Locate the cell with the specified text and output its [x, y] center coordinate. 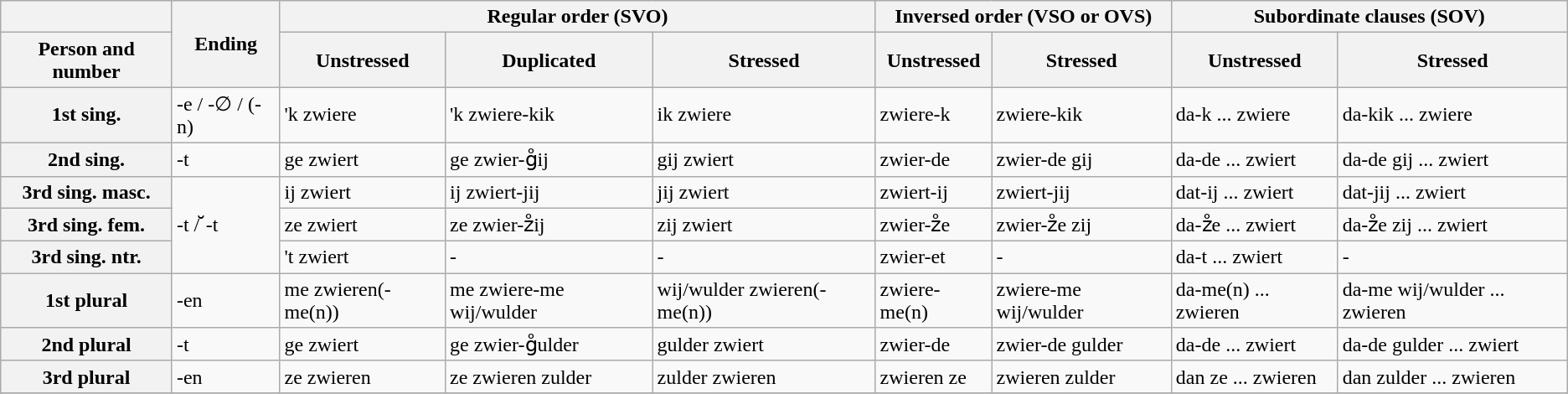
ze zwieren zulder [549, 376]
'k zwiere-kik [549, 116]
Inversed order (VSO or OVS) [1024, 17]
-t / ̆-t [226, 225]
't zwiert [363, 257]
ge zwier-g̊ij [549, 159]
dat-jij ... zwiert [1452, 192]
gij zwiert [764, 159]
ij zwiert [363, 192]
da-z̊e zij ... zwiert [1452, 225]
3rd plural [87, 376]
zwier-z̊e [933, 225]
-e / -∅ / (-n) [226, 116]
me zwiere-me wij/wulder [549, 300]
da-de gulder ... zwiert [1452, 345]
zwiert-ij [933, 192]
wij/wulder zwieren(-me(n)) [764, 300]
zwier-de gij [1081, 159]
zwiere-me(n) [933, 300]
1st sing. [87, 116]
ze zwieren [363, 376]
Person and number [87, 60]
da-de gij ... zwiert [1452, 159]
zwier-z̊e zij [1081, 225]
da-me wij/wulder ... zwieren [1452, 300]
zwiert-jij [1081, 192]
'k zwiere [363, 116]
da-z̊e ... zwiert [1255, 225]
zij zwiert [764, 225]
ze zwiert [363, 225]
zwier-de gulder [1081, 345]
2nd plural [87, 345]
3rd sing. masc. [87, 192]
zwiere-me wij/wulder [1081, 300]
da-k ... zwiere [1255, 116]
da-me(n) ... zwieren [1255, 300]
2nd sing. [87, 159]
zwier-et [933, 257]
dat-ij ... zwiert [1255, 192]
1st plural [87, 300]
zwieren zulder [1081, 376]
ij zwiert-jij [549, 192]
ik zwiere [764, 116]
Duplicated [549, 60]
zwiere-k [933, 116]
da-t ... zwiert [1255, 257]
jij zwiert [764, 192]
gulder zwiert [764, 345]
Subordinate clauses (SOV) [1369, 17]
Ending [226, 44]
3rd sing. ntr. [87, 257]
ze zwier-z̊ij [549, 225]
zulder zwieren [764, 376]
me zwieren(-me(n)) [363, 300]
3rd sing. fem. [87, 225]
zwieren ze [933, 376]
Regular order (SVO) [578, 17]
dan zulder ... zwieren [1452, 376]
ge zwier-g̊ulder [549, 345]
da-kik ... zwiere [1452, 116]
dan ze ... zwieren [1255, 376]
zwiere-kik [1081, 116]
